Find where the given text appears and provide that cell's center as [X, Y] coordinate. 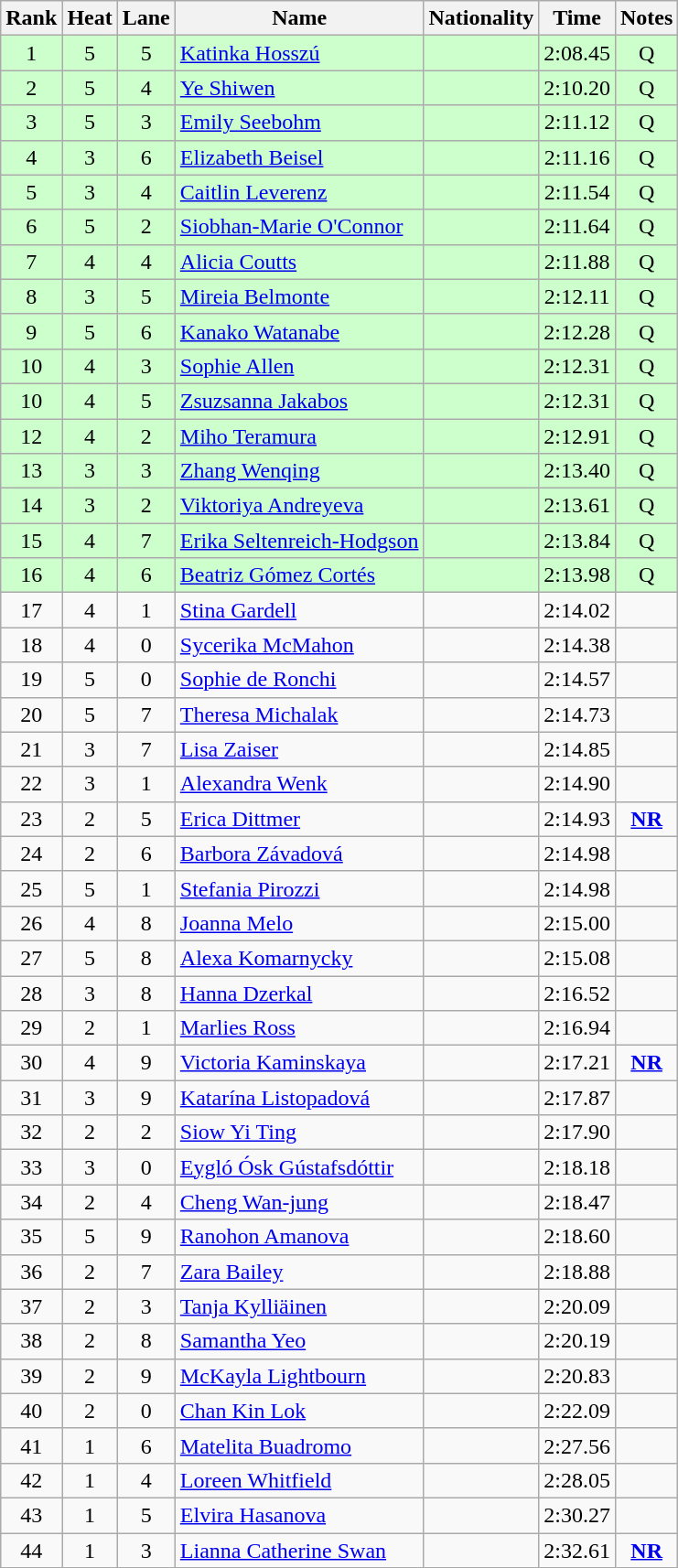
19 [31, 680]
2:16.52 [577, 993]
Siow Yi Ting [299, 1133]
Alicia Coutts [299, 262]
Lane [146, 18]
26 [31, 923]
Erica Dittmer [299, 819]
Chan Kin Lok [299, 1411]
14 [31, 506]
32 [31, 1133]
Zhang Wenqing [299, 471]
2:20.19 [577, 1341]
Beatriz Gómez Cortés [299, 575]
18 [31, 645]
15 [31, 541]
Sophie Allen [299, 366]
24 [31, 854]
2:18.47 [577, 1202]
2:12.28 [577, 331]
Name [299, 18]
42 [31, 1480]
Katinka Hosszú [299, 53]
Hanna Dzerkal [299, 993]
2:14.02 [577, 610]
2:15.08 [577, 958]
2:11.12 [577, 123]
31 [31, 1098]
Tanja Kylliäinen [299, 1306]
25 [31, 888]
Siobhan-Marie O'Connor [299, 227]
Lisa Zaiser [299, 749]
43 [31, 1515]
2:14.85 [577, 749]
35 [31, 1237]
Alexandra Wenk [299, 784]
Kanako Watanabe [299, 331]
2:14.90 [577, 784]
2:11.54 [577, 192]
Victoria Kaminskaya [299, 1063]
2:11.64 [577, 227]
McKayla Lightbourn [299, 1376]
2:30.27 [577, 1515]
36 [31, 1272]
2:17.87 [577, 1098]
28 [31, 993]
Elizabeth Beisel [299, 157]
Ranohon Amanova [299, 1237]
Lianna Catherine Swan [299, 1551]
2:32.61 [577, 1551]
Marlies Ross [299, 1028]
Mireia Belmonte [299, 296]
Rank [31, 18]
Emily Seebohm [299, 123]
2:20.83 [577, 1376]
Stina Gardell [299, 610]
38 [31, 1341]
2:18.60 [577, 1237]
2:20.09 [577, 1306]
Cheng Wan-jung [299, 1202]
2:17.90 [577, 1133]
Loreen Whitfield [299, 1480]
2:13.98 [577, 575]
40 [31, 1411]
16 [31, 575]
Miho Teramura [299, 436]
2:18.88 [577, 1272]
Erika Seltenreich-Hodgson [299, 541]
2:12.11 [577, 296]
12 [31, 436]
39 [31, 1376]
2:10.20 [577, 88]
Matelita Buadromo [299, 1445]
Nationality [481, 18]
2:18.18 [577, 1167]
2:27.56 [577, 1445]
Zara Bailey [299, 1272]
2:14.57 [577, 680]
2:22.09 [577, 1411]
22 [31, 784]
Barbora Závadová [299, 854]
33 [31, 1167]
17 [31, 610]
23 [31, 819]
37 [31, 1306]
Theresa Michalak [299, 714]
2:17.21 [577, 1063]
2:16.94 [577, 1028]
2:13.84 [577, 541]
2:13.61 [577, 506]
2:11.88 [577, 262]
2:08.45 [577, 53]
2:14.73 [577, 714]
Katarína Listopadová [299, 1098]
13 [31, 471]
Caitlin Leverenz [299, 192]
Sycerika McMahon [299, 645]
2:11.16 [577, 157]
2:14.38 [577, 645]
27 [31, 958]
Sophie de Ronchi [299, 680]
Ye Shiwen [299, 88]
30 [31, 1063]
29 [31, 1028]
Viktoriya Andreyeva [299, 506]
Heat [90, 18]
41 [31, 1445]
Zsuzsanna Jakabos [299, 401]
Samantha Yeo [299, 1341]
2:28.05 [577, 1480]
Elvira Hasanova [299, 1515]
21 [31, 749]
Eygló Ósk Gústafsdóttir [299, 1167]
2:15.00 [577, 923]
Notes [646, 18]
44 [31, 1551]
2:12.91 [577, 436]
Joanna Melo [299, 923]
20 [31, 714]
Alexa Komarnycky [299, 958]
2:14.93 [577, 819]
Time [577, 18]
2:13.40 [577, 471]
34 [31, 1202]
Stefania Pirozzi [299, 888]
